Determine the (X, Y) coordinate at the center of the cell enclosing the given text.  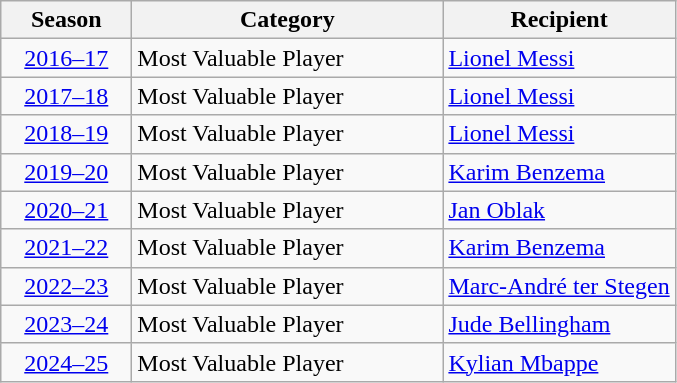
2018–19 (66, 134)
2023–24 (66, 324)
2019–20 (66, 172)
Kylian Mbappe (559, 362)
Marc-André ter Stegen (559, 286)
2017–18 (66, 96)
Category (288, 20)
2022–23 (66, 286)
Recipient (559, 20)
2024–25 (66, 362)
Jude Bellingham (559, 324)
Jan Oblak (559, 210)
Season (66, 20)
2016–17 (66, 58)
2021–22 (66, 248)
2020–21 (66, 210)
